Return (x, y) of the center of cell containing provided text 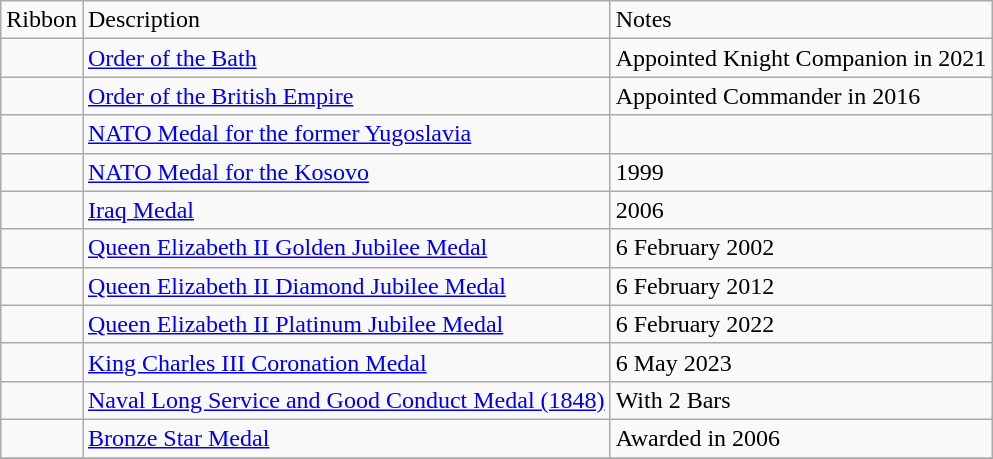
Appointed Commander in 2016 (801, 96)
Bronze Star Medal (346, 438)
Queen Elizabeth II Platinum Jubilee Medal (346, 324)
NATO Medal for the Kosovo (346, 172)
Queen Elizabeth II Golden Jubilee Medal (346, 248)
Iraq Medal (346, 210)
Queen Elizabeth II Diamond Jubilee Medal (346, 286)
NATO Medal for the former Yugoslavia (346, 134)
Appointed Knight Companion in 2021 (801, 58)
Description (346, 20)
Order of the British Empire (346, 96)
1999 (801, 172)
With 2 Bars (801, 400)
King Charles III Coronation Medal (346, 362)
Order of the Bath (346, 58)
Notes (801, 20)
6 May 2023 (801, 362)
6 February 2002 (801, 248)
Ribbon (42, 20)
Awarded in 2006 (801, 438)
Naval Long Service and Good Conduct Medal (1848) (346, 400)
6 February 2012 (801, 286)
6 February 2022 (801, 324)
2006 (801, 210)
